Locate the cell with the specified text and output its (x, y) center coordinate. 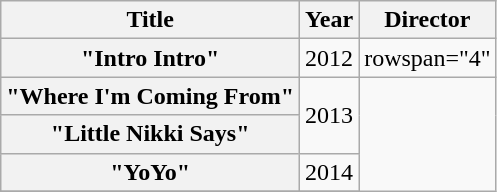
2012 (330, 58)
2013 (330, 115)
"Intro Intro" (150, 58)
Year (330, 20)
rowspan="4" (428, 58)
"YoYo" (150, 172)
"Where I'm Coming From" (150, 96)
"Little Nikki Says" (150, 134)
Title (150, 20)
2014 (330, 172)
Director (428, 20)
